Return the (x, y) coordinate for the center point of the cell that contains the specified text.  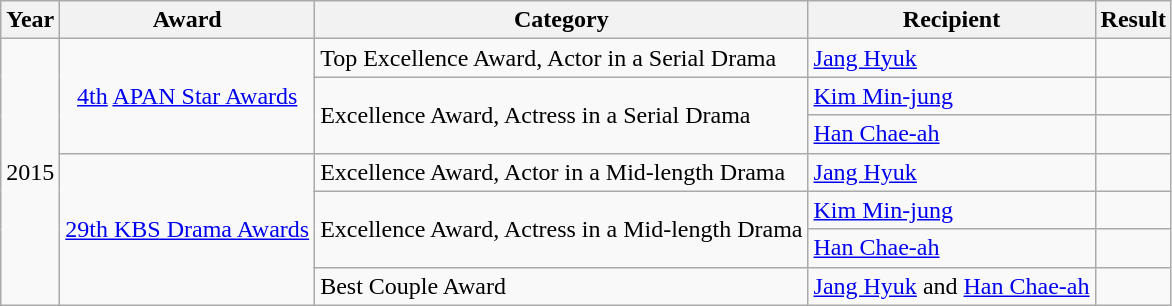
Excellence Award, Actress in a Serial Drama (562, 115)
Jang Hyuk and Han Chae-ah (952, 286)
Recipient (952, 20)
Top Excellence Award, Actor in a Serial Drama (562, 58)
Award (188, 20)
Year (30, 20)
Excellence Award, Actor in a Mid-length Drama (562, 172)
Result (1133, 20)
2015 (30, 172)
Category (562, 20)
29th KBS Drama Awards (188, 229)
Excellence Award, Actress in a Mid-length Drama (562, 229)
Best Couple Award (562, 286)
4th APAN Star Awards (188, 96)
